Return [x, y] of the center of cell containing provided text 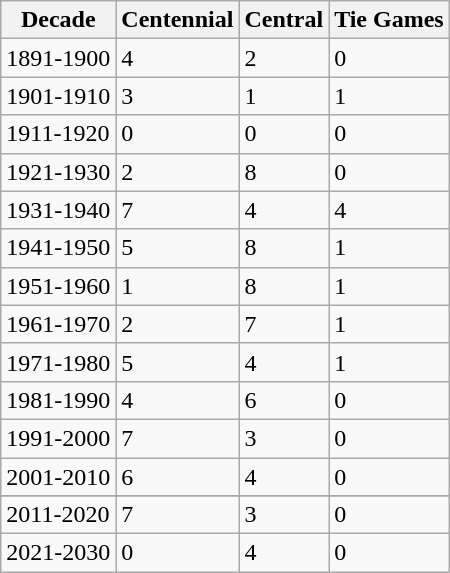
1911-1920 [58, 134]
2001-2010 [58, 477]
1971-1980 [58, 362]
2021-2030 [58, 553]
1991-2000 [58, 438]
Tie Games [390, 20]
1901-1910 [58, 96]
Decade [58, 20]
2011-2020 [58, 515]
1941-1950 [58, 248]
1931-1940 [58, 210]
1961-1970 [58, 324]
1921-1930 [58, 172]
1951-1960 [58, 286]
Central [284, 20]
1891-1900 [58, 58]
Centennial [178, 20]
1981-1990 [58, 400]
